For the text-containing cell, return its midpoint in [X, Y] coordinate format. 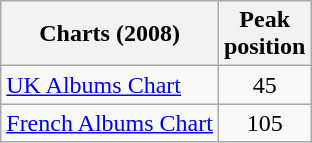
French Albums Chart [110, 123]
105 [264, 123]
Charts (2008) [110, 34]
45 [264, 85]
Peakposition [264, 34]
UK Albums Chart [110, 85]
